Search for the cell housing the specified text and yield its (x, y) center coordinate. 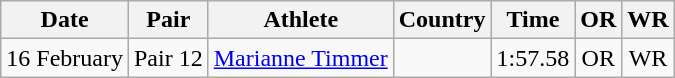
Pair 12 (168, 58)
Marianne Timmer (300, 58)
Time (533, 20)
Pair (168, 20)
Athlete (300, 20)
16 February (65, 58)
Date (65, 20)
Country (442, 20)
1:57.58 (533, 58)
